Output the (x, y) coordinate of the center of the cell containing the given text.  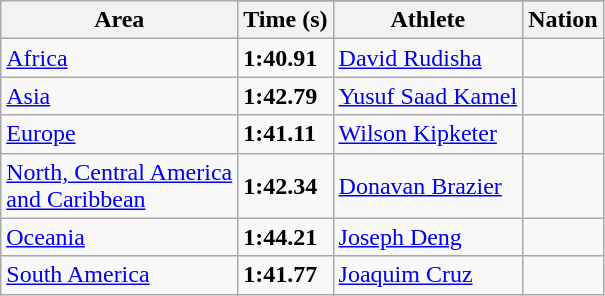
1:41.77 (286, 275)
Time (s) (286, 20)
1:42.34 (286, 186)
Joseph Deng (428, 237)
1:44.21 (286, 237)
Area (120, 20)
1:41.11 (286, 134)
Europe (120, 134)
1:40.91 (286, 58)
Donavan Brazier (428, 186)
David Rudisha (428, 58)
Africa (120, 58)
North, Central America and Caribbean (120, 186)
Athlete (428, 20)
Asia (120, 96)
Joaquim Cruz (428, 275)
Oceania (120, 237)
Yusuf Saad Kamel (428, 96)
Wilson Kipketer (428, 134)
Nation (563, 20)
1:42.79 (286, 96)
South America (120, 275)
